Locate the cell with the specified text and output its (X, Y) center coordinate. 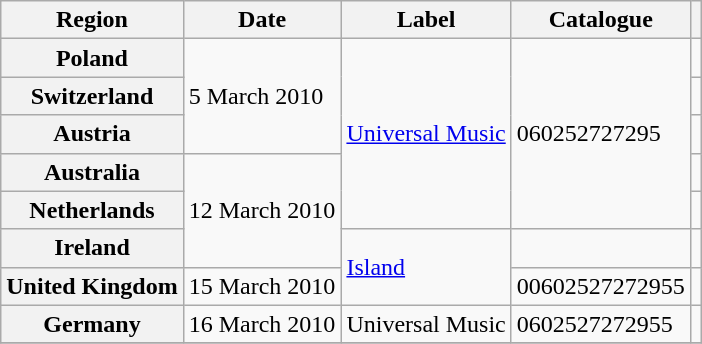
Switzerland (92, 96)
00602527272955 (600, 286)
0602527272955 (600, 324)
5 March 2010 (262, 96)
United Kingdom (92, 286)
060252727295 (600, 134)
15 March 2010 (262, 286)
Date (262, 20)
Netherlands (92, 210)
Austria (92, 134)
Island (426, 267)
Australia (92, 172)
Germany (92, 324)
Region (92, 20)
Catalogue (600, 20)
Ireland (92, 248)
Poland (92, 58)
12 March 2010 (262, 210)
16 March 2010 (262, 324)
Label (426, 20)
